For the text-containing cell, return its midpoint in [X, Y] coordinate format. 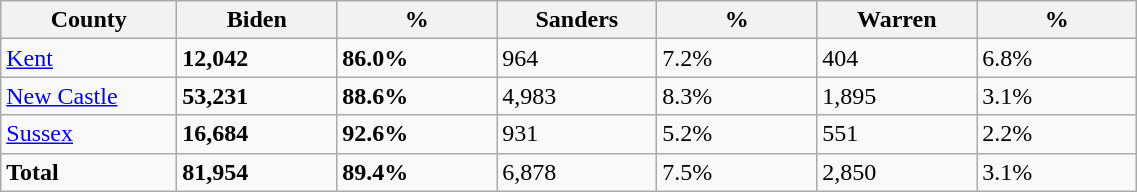
2.2% [1057, 134]
964 [577, 58]
1,895 [897, 96]
Sussex [89, 134]
5.2% [737, 134]
12,042 [257, 58]
6.8% [1057, 58]
8.3% [737, 96]
New Castle [89, 96]
2,850 [897, 172]
County [89, 20]
53,231 [257, 96]
7.5% [737, 172]
Warren [897, 20]
404 [897, 58]
4,983 [577, 96]
81,954 [257, 172]
Kent [89, 58]
Total [89, 172]
92.6% [417, 134]
Biden [257, 20]
6,878 [577, 172]
931 [577, 134]
89.4% [417, 172]
88.6% [417, 96]
7.2% [737, 58]
551 [897, 134]
16,684 [257, 134]
86.0% [417, 58]
Sanders [577, 20]
